Pinpoint the cell where the given text exists, returning its [X, Y] midpoint coordinate. 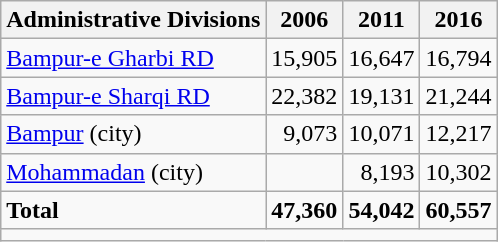
60,557 [458, 210]
Bampur-e Gharbi RD [134, 58]
21,244 [458, 96]
54,042 [382, 210]
19,131 [382, 96]
Mohammadan (city) [134, 172]
47,360 [304, 210]
Bampur-e Sharqi RD [134, 96]
2011 [382, 20]
8,193 [382, 172]
2006 [304, 20]
10,302 [458, 172]
9,073 [304, 134]
16,794 [458, 58]
Bampur (city) [134, 134]
10,071 [382, 134]
Administrative Divisions [134, 20]
22,382 [304, 96]
2016 [458, 20]
12,217 [458, 134]
16,647 [382, 58]
15,905 [304, 58]
Total [134, 210]
